Detect which cell encompasses the target text, then output its (x, y) center coordinate. 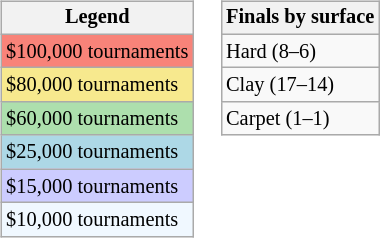
$10,000 tournaments (97, 220)
Finals by surface (300, 18)
$80,000 tournaments (97, 85)
$25,000 tournaments (97, 152)
Carpet (1–1) (300, 119)
$100,000 tournaments (97, 51)
Hard (8–6) (300, 51)
$15,000 tournaments (97, 186)
Legend (97, 18)
Clay (17–14) (300, 85)
$60,000 tournaments (97, 119)
